For the text-containing cell, return its midpoint in (X, Y) coordinate format. 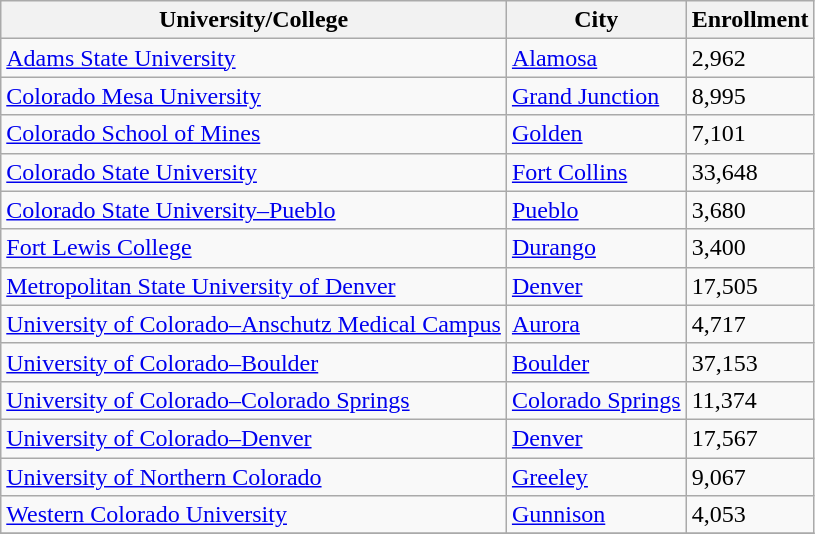
Gunnison (596, 515)
2,962 (750, 58)
11,374 (750, 400)
Western Colorado University (254, 515)
Fort Lewis College (254, 248)
4,717 (750, 324)
Enrollment (750, 20)
University of Colorado–Denver (254, 438)
Durango (596, 248)
University/College (254, 20)
City (596, 20)
Aurora (596, 324)
4,053 (750, 515)
Colorado State University–Pueblo (254, 210)
Metropolitan State University of Denver (254, 286)
University of Northern Colorado (254, 477)
33,648 (750, 172)
Pueblo (596, 210)
Colorado State University (254, 172)
Golden (596, 134)
Boulder (596, 362)
Alamosa (596, 58)
8,995 (750, 96)
Colorado Mesa University (254, 96)
Grand Junction (596, 96)
37,153 (750, 362)
3,400 (750, 248)
Adams State University (254, 58)
3,680 (750, 210)
Greeley (596, 477)
17,505 (750, 286)
Colorado Springs (596, 400)
17,567 (750, 438)
9,067 (750, 477)
University of Colorado–Boulder (254, 362)
University of Colorado–Colorado Springs (254, 400)
Fort Collins (596, 172)
7,101 (750, 134)
Colorado School of Mines (254, 134)
University of Colorado–Anschutz Medical Campus (254, 324)
